Capture the cell that displays the provided text and extract its (X, Y) central coordinate. 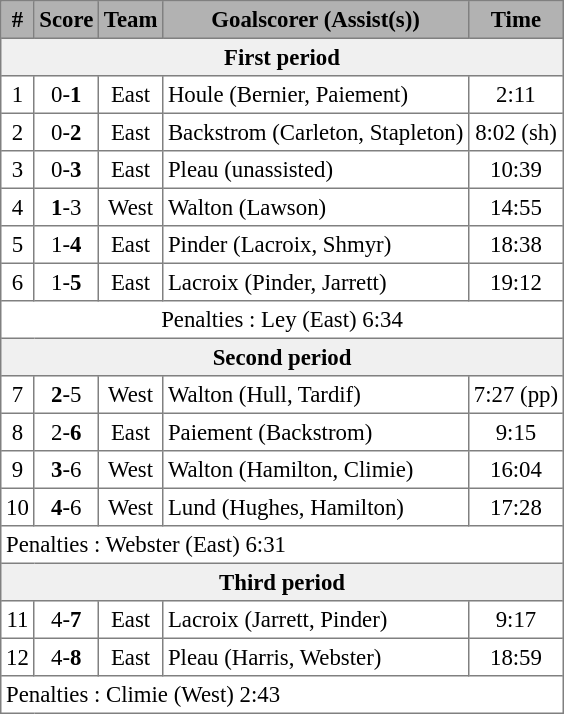
Pleau (unassisted) (316, 170)
Paiement (Backstrom) (316, 432)
4-8 (66, 657)
14:55 (516, 207)
Penalties : Webster (East) 6:31 (282, 545)
2-5 (66, 395)
Team (131, 20)
9:17 (516, 620)
Houle (Bernier, Paiement) (316, 95)
Third period (282, 582)
10 (18, 507)
5 (18, 245)
0-3 (66, 170)
8 (18, 432)
Penalties : Ley (East) 6:34 (282, 320)
0-1 (66, 95)
Walton (Hull, Tardif) (316, 395)
First period (282, 57)
Pleau (Harris, Webster) (316, 657)
12 (18, 657)
4 (18, 207)
10:39 (516, 170)
Backstrom (Carleton, Stapleton) (316, 132)
1 (18, 95)
7 (18, 395)
2:11 (516, 95)
1-5 (66, 282)
18:38 (516, 245)
2 (18, 132)
18:59 (516, 657)
3-6 (66, 470)
Lacroix (Jarrett, Pinder) (316, 620)
11 (18, 620)
Walton (Lawson) (316, 207)
4-6 (66, 507)
8:02 (sh) (516, 132)
2-6 (66, 432)
# (18, 20)
6 (18, 282)
4-7 (66, 620)
19:12 (516, 282)
7:27 (pp) (516, 395)
17:28 (516, 507)
3 (18, 170)
Goalscorer (Assist(s)) (316, 20)
Lacroix (Pinder, Jarrett) (316, 282)
9 (18, 470)
9:15 (516, 432)
1-4 (66, 245)
Time (516, 20)
Score (66, 20)
Penalties : Climie (West) 2:43 (282, 695)
Lund (Hughes, Hamilton) (316, 507)
0-2 (66, 132)
Pinder (Lacroix, Shmyr) (316, 245)
Walton (Hamilton, Climie) (316, 470)
1-3 (66, 207)
16:04 (516, 470)
Second period (282, 357)
